Return the [x, y] coordinate for the center point of the cell that contains the specified text.  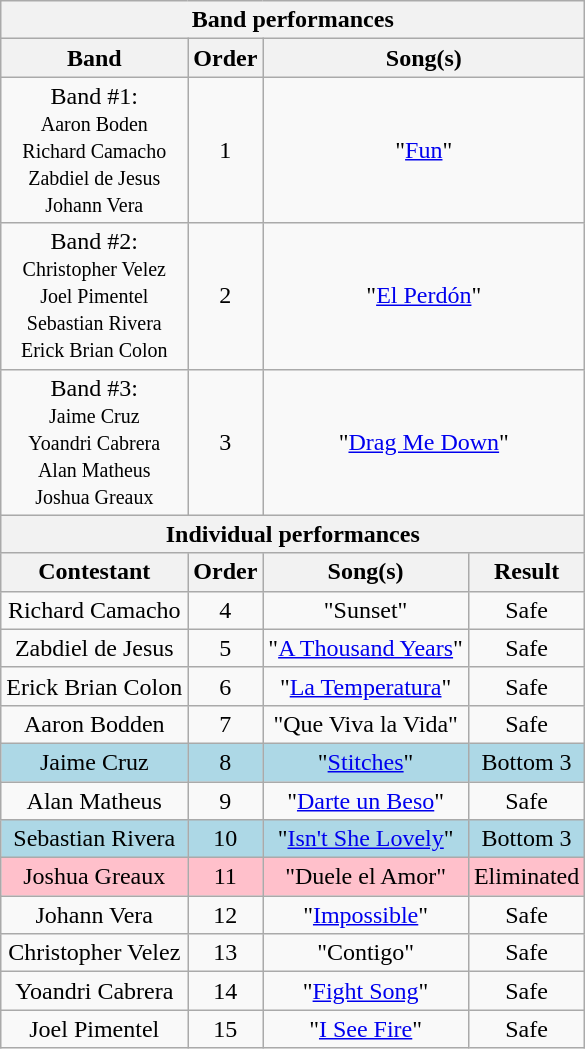
"Contigo" [366, 953]
Johann Vera [94, 915]
6 [226, 686]
Joel Pimentel [94, 1029]
Individual performances [293, 534]
Eliminated [526, 877]
Jaime Cruz [94, 762]
Band performances [293, 20]
"I See Fire" [366, 1029]
Joshua Greaux [94, 877]
8 [226, 762]
14 [226, 991]
3 [226, 442]
Sebastian Rivera [94, 839]
7 [226, 724]
Erick Brian Colon [94, 686]
"Drag Me Down" [424, 442]
Richard Camacho [94, 610]
"Stitches" [366, 762]
Band #2:Christopher VelezJoel PimentelSebastian RiveraErick Brian Colon [94, 296]
"La Temperatura" [366, 686]
"Isn't She Lovely" [366, 839]
10 [226, 839]
5 [226, 648]
1 [226, 150]
Band [94, 58]
15 [226, 1029]
"Que Viva la Vida" [366, 724]
"Duele el Amor" [366, 877]
"A Thousand Years" [366, 648]
Zabdiel de Jesus [94, 648]
Aaron Bodden [94, 724]
2 [226, 296]
Alan Matheus [94, 801]
"Sunset" [366, 610]
"Fight Song" [366, 991]
11 [226, 877]
"Darte un Beso" [366, 801]
"El Perdón" [424, 296]
Christopher Velez [94, 953]
13 [226, 953]
Yoandri Cabrera [94, 991]
Band #3:Jaime CruzYoandri CabreraAlan MatheusJoshua Greaux [94, 442]
Band #1:Aaron BodenRichard CamachoZabdiel de JesusJohann Vera [94, 150]
12 [226, 915]
4 [226, 610]
"Fun" [424, 150]
Result [526, 572]
9 [226, 801]
Contestant [94, 572]
"Impossible" [366, 915]
